Search for the cell housing the specified text and yield its [X, Y] center coordinate. 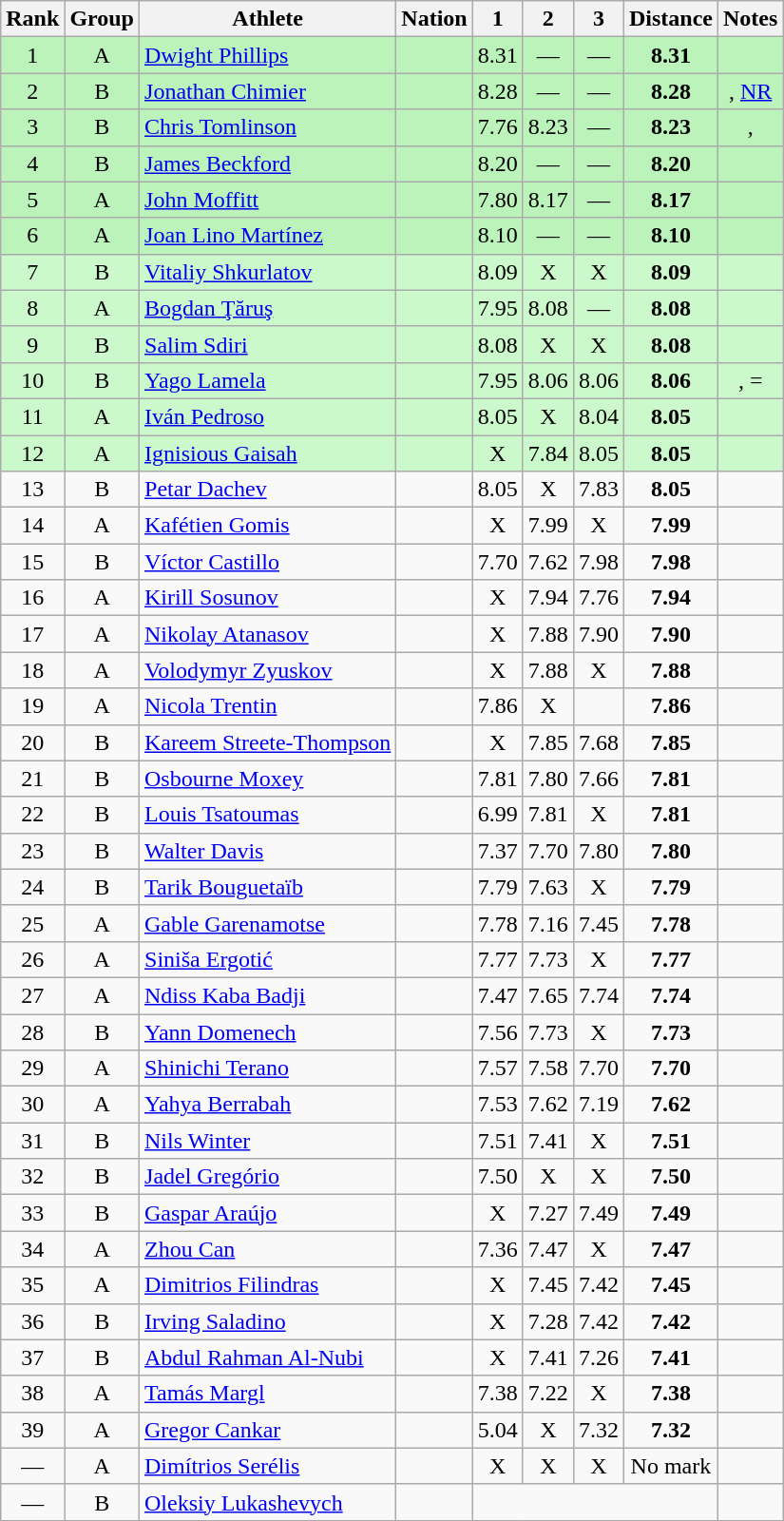
7.63 [547, 887]
28 [32, 1031]
Nicola Trentin [268, 706]
Joan Lino Martínez [268, 236]
Louis Tsatoumas [268, 815]
, = [750, 380]
5 [32, 200]
Walter Davis [268, 851]
Kafétien Gomis [268, 526]
25 [32, 923]
9 [32, 344]
, NR [750, 91]
7.65 [547, 995]
7.53 [498, 1105]
7.28 [547, 1321]
7.83 [599, 490]
Irving Saladino [268, 1321]
Volodymyr Zyuskov [268, 670]
16 [32, 598]
5.04 [498, 1430]
31 [32, 1141]
Petar Dachev [268, 490]
7.37 [498, 851]
7.58 [547, 1069]
7.57 [498, 1069]
Yahya Berrabah [268, 1105]
32 [32, 1177]
Tarik Bouguetaïb [268, 887]
35 [32, 1285]
Nils Winter [268, 1141]
Gregor Cankar [268, 1430]
8.04 [599, 416]
39 [32, 1430]
Salim Sdiri [268, 344]
Distance [671, 19]
33 [32, 1213]
Ndiss Kaba Badji [268, 995]
7.16 [547, 923]
7.36 [498, 1249]
18 [32, 670]
Athlete [268, 19]
Tamás Margl [268, 1394]
Gaspar Araújo [268, 1213]
Bogdan Ţăruş [268, 308]
Dwight Phillips [268, 55]
Kareem Streete-Thompson [268, 742]
21 [32, 779]
Nikolay Atanasov [268, 634]
12 [32, 453]
Jonathan Chimier [268, 91]
Osbourne Moxey [268, 779]
Ignisious Gaisah [268, 453]
37 [32, 1357]
7.19 [599, 1105]
7 [32, 272]
29 [32, 1069]
Nation [434, 19]
Víctor Castillo [268, 562]
7.84 [547, 453]
, [750, 127]
Chris Tomlinson [268, 127]
Siniša Ergotić [268, 959]
No mark [671, 1466]
26 [32, 959]
John Moffitt [268, 200]
Vitaliy Shkurlatov [268, 272]
Abdul Rahman Al-Nubi [268, 1357]
7.68 [599, 742]
Oleksiy Lukashevych [268, 1502]
7.22 [547, 1394]
38 [32, 1394]
22 [32, 815]
Jadel Gregório [268, 1177]
11 [32, 416]
4 [32, 164]
7.56 [498, 1031]
Group [103, 19]
James Beckford [268, 164]
Zhou Can [268, 1249]
Yann Domenech [268, 1031]
19 [32, 706]
6 [32, 236]
Yago Lamela [268, 380]
7.66 [599, 779]
24 [32, 887]
14 [32, 526]
23 [32, 851]
Shinichi Terano [268, 1069]
17 [32, 634]
7.26 [599, 1357]
Iván Pedroso [268, 416]
Gable Garenamotse [268, 923]
36 [32, 1321]
20 [32, 742]
8 [32, 308]
10 [32, 380]
Rank [32, 19]
34 [32, 1249]
27 [32, 995]
Notes [750, 19]
Dimitrios Filindras [268, 1285]
13 [32, 490]
30 [32, 1105]
6.99 [498, 815]
Kirill Sosunov [268, 598]
7.27 [547, 1213]
15 [32, 562]
Dimítrios Serélis [268, 1466]
